For the text-containing cell, return its midpoint in (X, Y) coordinate format. 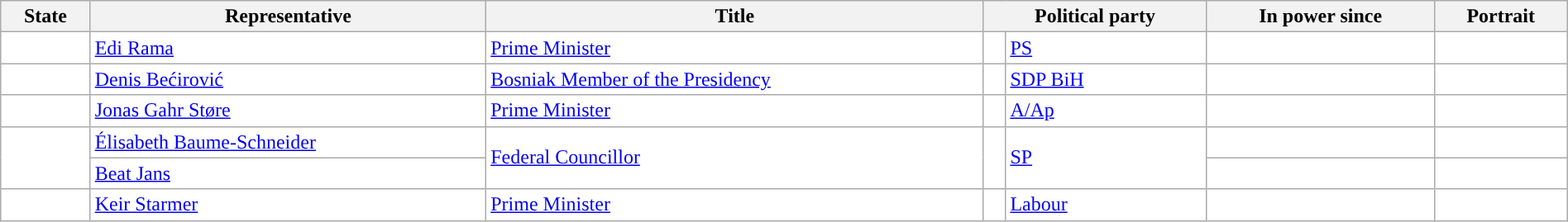
Labour (1107, 205)
Élisabeth Baume-Schneider (288, 142)
SP (1107, 158)
Political party (1095, 17)
Edi Rama (288, 48)
State (45, 17)
PS (1107, 48)
Denis Bećirović (288, 79)
A/Ap (1107, 111)
Federal Councillor (734, 158)
Representative (288, 17)
Jonas Gahr Støre (288, 111)
Title (734, 17)
Bosniak Member of the Presidency (734, 79)
Beat Jans (288, 173)
Portrait (1500, 17)
In power since (1320, 17)
Keir Starmer (288, 205)
SDP BiH (1107, 79)
